Detect which cell encompasses the target text, then output its [x, y] center coordinate. 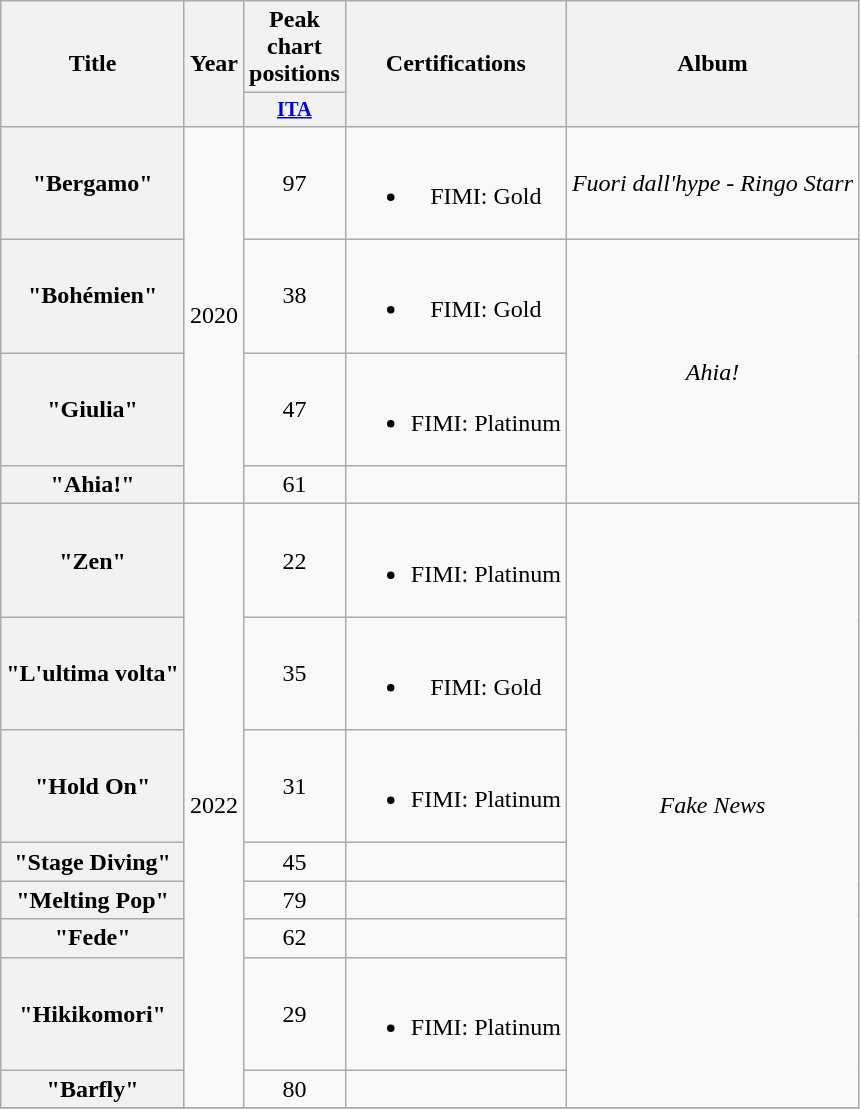
"L'ultima volta" [93, 674]
Peak chart positions [295, 47]
"Barfly" [93, 1089]
"Fede" [93, 938]
"Hikikomori" [93, 1014]
2022 [214, 806]
29 [295, 1014]
"Bohémien" [93, 296]
31 [295, 786]
"Giulia" [93, 410]
79 [295, 900]
Certifications [456, 64]
Album [712, 64]
"Melting Pop" [93, 900]
"Stage Diving" [93, 862]
"Zen" [93, 560]
Fake News [712, 806]
"Hold On" [93, 786]
61 [295, 485]
80 [295, 1089]
Fuori dall'hype - Ringo Starr [712, 182]
35 [295, 674]
97 [295, 182]
22 [295, 560]
"Ahia!" [93, 485]
45 [295, 862]
"Bergamo" [93, 182]
47 [295, 410]
ITA [295, 110]
62 [295, 938]
Ahia! [712, 372]
2020 [214, 314]
Title [93, 64]
38 [295, 296]
Year [214, 64]
